Determine the [x, y] coordinate at the center of the cell enclosing the given text.  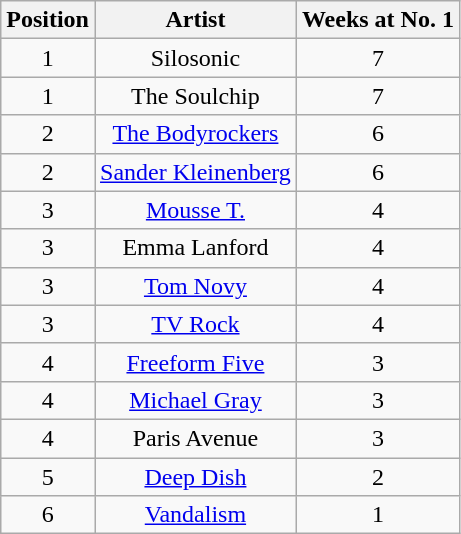
Sander Kleinenberg [195, 172]
Paris Avenue [195, 438]
Artist [195, 20]
TV Rock [195, 324]
Freeform Five [195, 362]
Michael Gray [195, 400]
Position [48, 20]
Deep Dish [195, 477]
5 [48, 477]
The Bodyrockers [195, 134]
Vandalism [195, 515]
Tom Novy [195, 286]
Emma Lanford [195, 248]
The Soulchip [195, 96]
Weeks at No. 1 [378, 20]
Mousse T. [195, 210]
Silosonic [195, 58]
